Find where the given text appears and provide that cell's center as [x, y] coordinate. 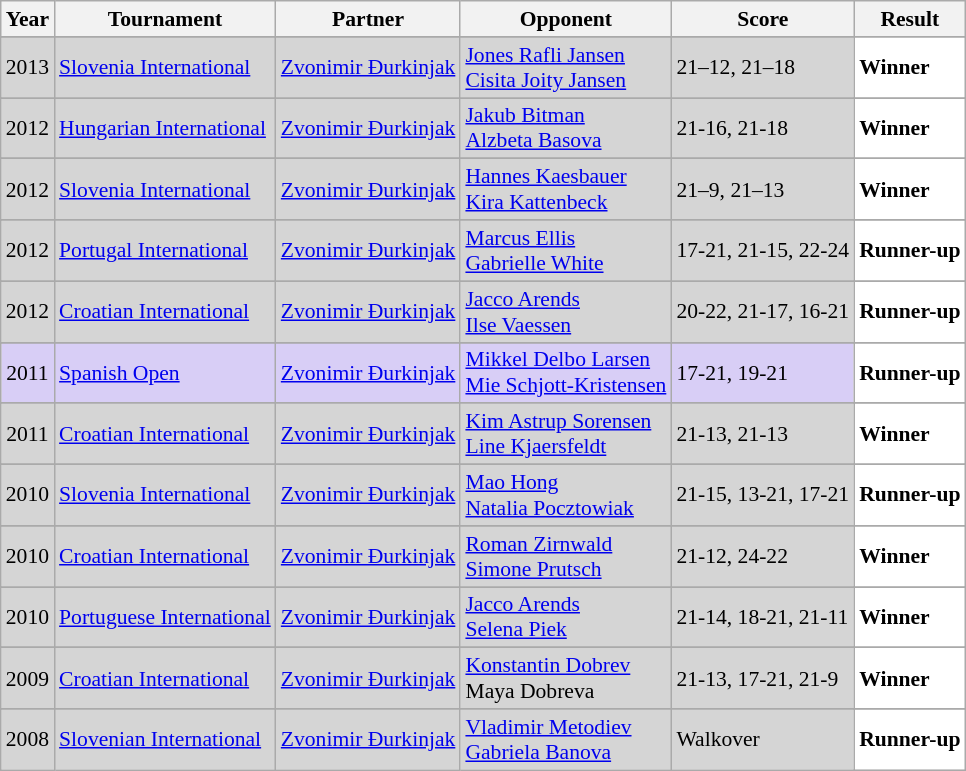
Konstantin Dobrev Maya Dobreva [566, 678]
Score [762, 19]
Mao Hong Natalia Pocztowiak [566, 496]
Hannes Kaesbauer Kira Kattenbeck [566, 190]
Jacco Arends Selena Piek [566, 618]
Marcus Ellis Gabrielle White [566, 250]
Jacco Arends Ilse Vaessen [566, 312]
Walkover [762, 740]
21-13, 21-13 [762, 434]
21-12, 24-22 [762, 556]
Mikkel Delbo Larsen Mie Schjott-Kristensen [566, 372]
Result [910, 19]
Partner [368, 19]
17-21, 19-21 [762, 372]
Year [28, 19]
Slovenian International [165, 740]
Jakub Bitman Alzbeta Basova [566, 128]
21–12, 21–18 [762, 68]
Roman Zirnwald Simone Prutsch [566, 556]
21-13, 17-21, 21-9 [762, 678]
Spanish Open [165, 372]
Jones Rafli Jansen Cisita Joity Jansen [566, 68]
2013 [28, 68]
Portugal International [165, 250]
Hungarian International [165, 128]
Opponent [566, 19]
21–9, 21–13 [762, 190]
21-14, 18-21, 21-11 [762, 618]
Portuguese International [165, 618]
Kim Astrup Sorensen Line Kjaersfeldt [566, 434]
2009 [28, 678]
17-21, 21-15, 22-24 [762, 250]
21-16, 21-18 [762, 128]
Tournament [165, 19]
Vladimir Metodiev Gabriela Banova [566, 740]
20-22, 21-17, 16-21 [762, 312]
2008 [28, 740]
21-15, 13-21, 17-21 [762, 496]
